Capture the cell that displays the provided text and extract its [x, y] central coordinate. 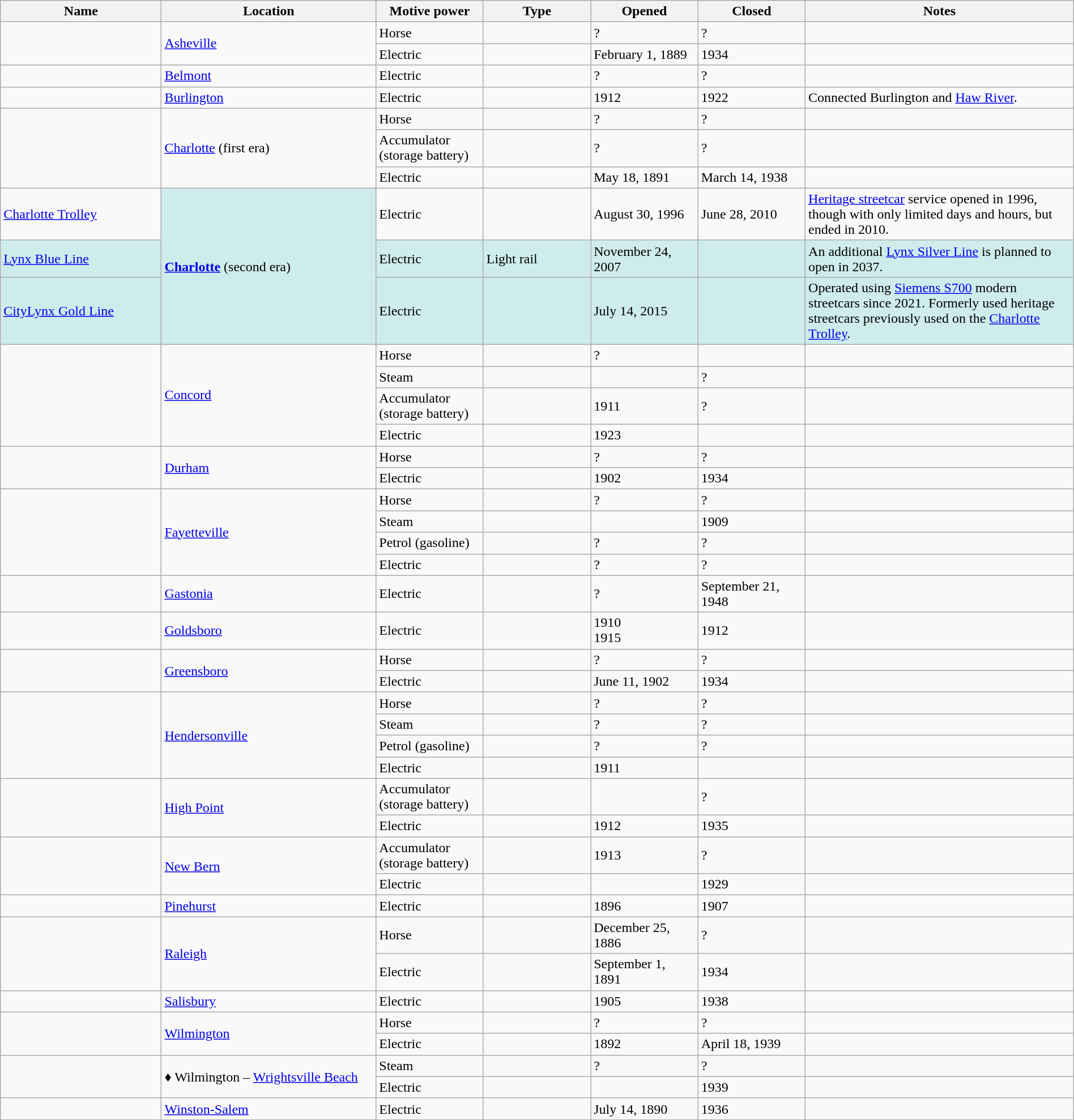
An additional Lynx Silver Line is planned to open in 2037. [940, 258]
1929 [751, 884]
Type [537, 11]
Pinehurst [268, 906]
Location [268, 11]
1902 [645, 478]
Motive power [429, 11]
Charlotte (second era) [268, 266]
1905 [645, 1001]
Connected Burlington and Haw River. [940, 97]
Belmont [268, 76]
Burlington [268, 97]
December 25, 1886 [645, 935]
Gastonia [268, 593]
July 14, 1890 [645, 1109]
Heritage streetcar service opened in 1996, though with only limited days and hours, but ended in 2010. [940, 214]
1907 [751, 906]
August 30, 1996 [645, 214]
1923 [645, 435]
CityLynx Gold Line [81, 310]
June 28, 2010 [751, 214]
1935 [751, 826]
Raleigh [268, 954]
September 21, 1948 [751, 593]
Salisbury [268, 1001]
September 1, 1891 [645, 972]
Winston-Salem [268, 1109]
Charlotte Trolley [81, 214]
Charlotte (first era) [268, 148]
November 24, 2007 [645, 258]
February 1, 1889 [645, 54]
Concord [268, 395]
High Point [268, 807]
May 18, 1891 [645, 177]
19101915 [645, 631]
July 14, 2015 [645, 310]
March 14, 1938 [751, 177]
Goldsboro [268, 631]
Closed [751, 11]
1922 [751, 97]
Asheville [268, 44]
June 11, 1902 [645, 681]
1938 [751, 1001]
1896 [645, 906]
1892 [645, 1044]
1913 [645, 855]
Operated using Siemens S700 modern streetcars since 2021. Formerly used heritage streetcars previously used on the Charlotte Trolley. [940, 310]
Greensboro [268, 670]
1936 [751, 1109]
Lynx Blue Line [81, 258]
Opened [645, 11]
1939 [751, 1087]
♦ Wilmington – Wrightsville Beach [268, 1076]
Notes [940, 11]
Fayetteville [268, 532]
Durham [268, 468]
Light rail [537, 258]
Name [81, 11]
April 18, 1939 [751, 1044]
Hendersonville [268, 735]
1909 [751, 521]
Wilmington [268, 1033]
New Bern [268, 866]
